For the text-containing cell, return its midpoint in (X, Y) coordinate format. 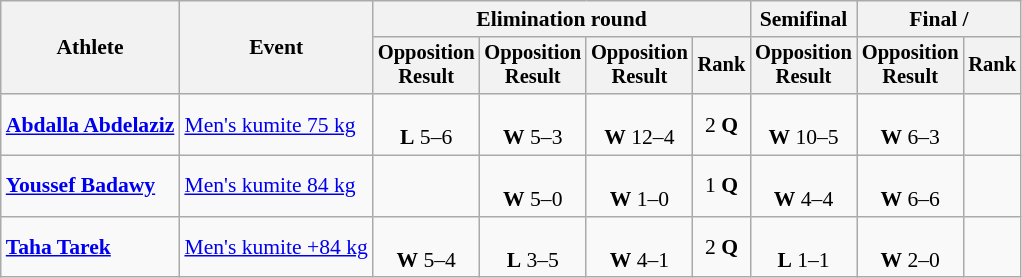
Abdalla Abdelaziz (90, 124)
Men's kumite 84 kg (276, 186)
Athlete (90, 48)
W 5–3 (532, 124)
W 6–6 (910, 186)
W 10–5 (804, 124)
1 Q (722, 186)
L 5–6 (426, 124)
W 12–4 (640, 124)
Final / (939, 19)
W 4–4 (804, 186)
Youssef Badawy (90, 186)
L 3–5 (532, 248)
W 5–0 (532, 186)
Elimination round (562, 19)
W 1–0 (640, 186)
L 1–1 (804, 248)
W 5–4 (426, 248)
W 4–1 (640, 248)
Semifinal (804, 19)
Men's kumite +84 kg (276, 248)
Event (276, 48)
Taha Tarek (90, 248)
W 2–0 (910, 248)
Men's kumite 75 kg (276, 124)
W 6–3 (910, 124)
